Output the [X, Y] coordinate of the center of the cell containing the given text.  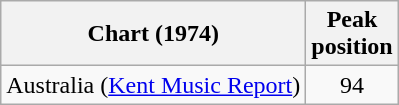
Peakposition [352, 34]
94 [352, 85]
Australia (Kent Music Report) [154, 85]
Chart (1974) [154, 34]
